Scan for the cell matching the given text and deliver its (x, y) coordinate at center. 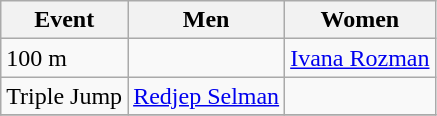
Women (360, 20)
Redjep Selman (206, 96)
Event (64, 20)
100 m (64, 58)
Men (206, 20)
Triple Jump (64, 96)
Ivana Rozman (360, 58)
